Search for the cell housing the specified text and yield its [x, y] center coordinate. 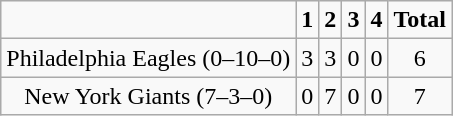
Philadelphia Eagles (0–10–0) [148, 58]
Total [420, 20]
6 [420, 58]
1 [308, 20]
4 [376, 20]
New York Giants (7–3–0) [148, 96]
2 [330, 20]
